Pinpoint the cell where the given text exists, returning its [x, y] midpoint coordinate. 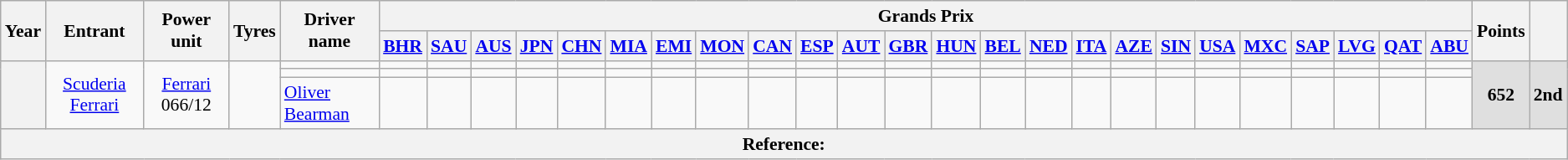
Scuderia Ferrari [94, 94]
LVG [1356, 46]
Year [23, 30]
MON [723, 46]
BEL [1004, 46]
USA [1218, 46]
Oliver Bearman [329, 104]
GBR [908, 46]
EMI [674, 46]
AUS [493, 46]
NED [1049, 46]
BHR [403, 46]
JPN [537, 46]
Tyres [254, 30]
SAP [1313, 46]
Driver name [329, 30]
MXC [1265, 46]
Reference: [784, 144]
Power unit [186, 30]
SAU [448, 46]
ITA [1092, 46]
CHN [581, 46]
QAT [1403, 46]
CAN [773, 46]
Points [1501, 30]
Grands Prix [926, 16]
SIN [1176, 46]
AZE [1134, 46]
Ferrari 066/12 [186, 94]
HUN [956, 46]
2nd [1549, 94]
MIA [628, 46]
652 [1501, 94]
AUT [861, 46]
Entrant [94, 30]
ESP [817, 46]
ABU [1449, 46]
